Output the (X, Y) coordinate of the center of the cell containing the given text.  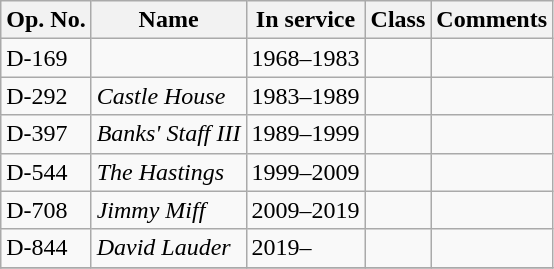
The Hastings (168, 172)
2009–2019 (306, 210)
Name (168, 20)
Castle House (168, 96)
D-708 (46, 210)
D-292 (46, 96)
David Lauder (168, 248)
In service (306, 20)
1999–2009 (306, 172)
D-844 (46, 248)
2019– (306, 248)
D-169 (46, 58)
Class (398, 20)
Comments (492, 20)
D-544 (46, 172)
Banks' Staff III (168, 134)
Op. No. (46, 20)
1989–1999 (306, 134)
D-397 (46, 134)
1983–1989 (306, 96)
Jimmy Miff (168, 210)
1968–1983 (306, 58)
